Detect which cell encompasses the target text, then output its [x, y] center coordinate. 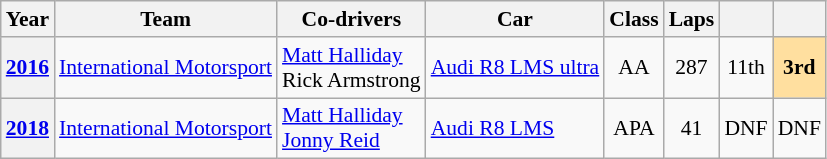
Audi R8 LMS [516, 128]
AA [634, 68]
Co-drivers [352, 19]
2016 [28, 68]
Class [634, 19]
3rd [800, 68]
11th [746, 68]
Year [28, 19]
Matt Halliday Rick Armstrong [352, 68]
APA [634, 128]
41 [692, 128]
Laps [692, 19]
287 [692, 68]
Team [166, 19]
Car [516, 19]
Matt Halliday Jonny Reid [352, 128]
Audi R8 LMS ultra [516, 68]
2018 [28, 128]
